Find where the given text appears and provide that cell's center as [x, y] coordinate. 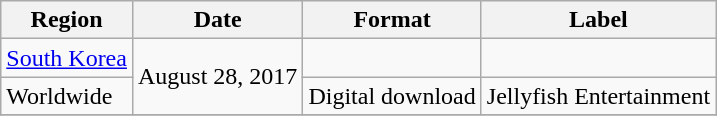
Worldwide [67, 96]
Jellyfish Entertainment [598, 96]
South Korea [67, 58]
Label [598, 20]
August 28, 2017 [217, 77]
Region [67, 20]
Format [392, 20]
Digital download [392, 96]
Date [217, 20]
